Identify which cell holds the provided text, then report its [x, y] central coordinate. 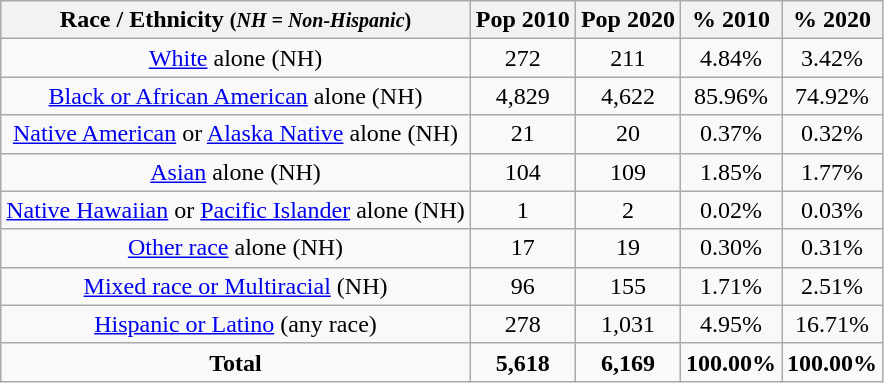
109 [628, 172]
Hispanic or Latino (any race) [236, 324]
4,829 [522, 96]
0.37% [730, 134]
0.02% [730, 210]
2 [628, 210]
278 [522, 324]
104 [522, 172]
Race / Ethnicity (NH = Non-Hispanic) [236, 20]
21 [522, 134]
211 [628, 58]
0.03% [832, 210]
1.85% [730, 172]
4.84% [730, 58]
Native American or Alaska Native alone (NH) [236, 134]
272 [522, 58]
Other race alone (NH) [236, 248]
% 2020 [832, 20]
0.30% [730, 248]
Pop 2010 [522, 20]
White alone (NH) [236, 58]
1.71% [730, 286]
96 [522, 286]
5,618 [522, 362]
4.95% [730, 324]
4,622 [628, 96]
Asian alone (NH) [236, 172]
3.42% [832, 58]
17 [522, 248]
6,169 [628, 362]
1 [522, 210]
1,031 [628, 324]
155 [628, 286]
2.51% [832, 286]
Mixed race or Multiracial (NH) [236, 286]
Total [236, 362]
20 [628, 134]
0.32% [832, 134]
Black or African American alone (NH) [236, 96]
16.71% [832, 324]
74.92% [832, 96]
1.77% [832, 172]
85.96% [730, 96]
19 [628, 248]
Pop 2020 [628, 20]
Native Hawaiian or Pacific Islander alone (NH) [236, 210]
0.31% [832, 248]
% 2010 [730, 20]
